Search for the cell housing the specified text and yield its (X, Y) center coordinate. 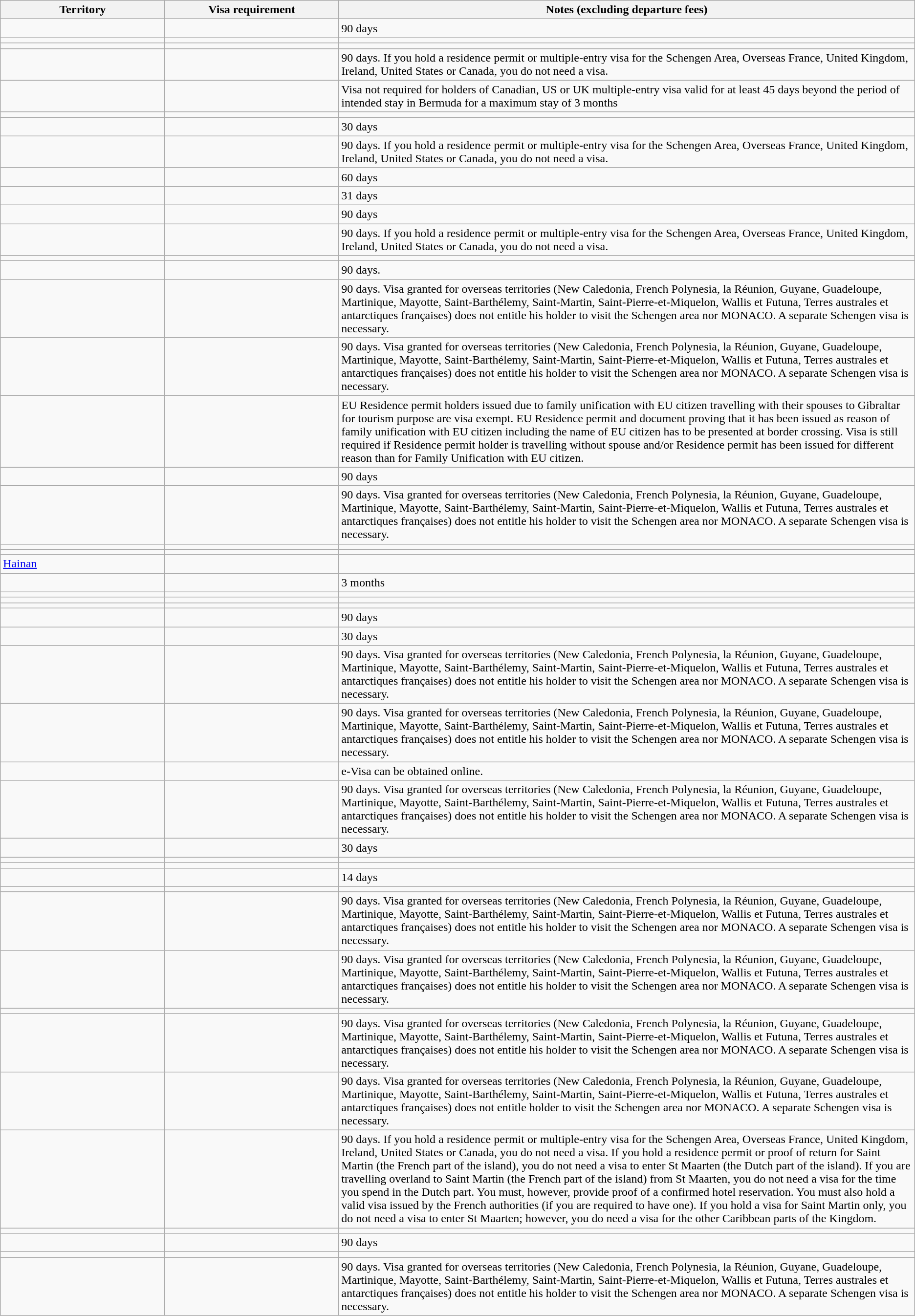
60 days (627, 177)
31 days (627, 195)
3 months (627, 582)
Hainan (83, 564)
90 days. (627, 270)
Visa requirement (251, 10)
14 days (627, 877)
Notes (excluding departure fees) (627, 10)
e-Visa can be obtained online. (627, 771)
Territory (83, 10)
